Scan for the cell matching the given text and deliver its (X, Y) coordinate at center. 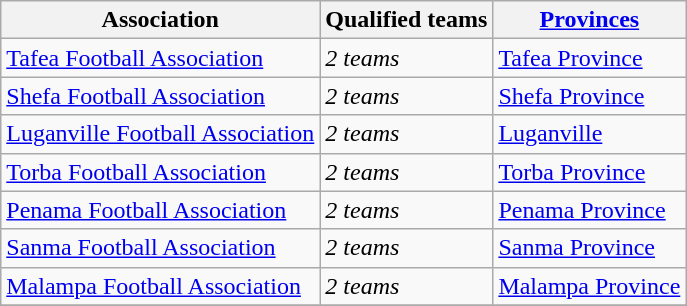
Malampa Football Association (160, 286)
Provinces (590, 20)
Sanma Province (590, 248)
Association (160, 20)
Shefa Football Association (160, 96)
Torba Province (590, 172)
Luganville Football Association (160, 134)
Luganville (590, 134)
Qualified teams (406, 20)
Sanma Football Association (160, 248)
Tafea Province (590, 58)
Malampa Province (590, 286)
Penama Football Association (160, 210)
Tafea Football Association (160, 58)
Torba Football Association (160, 172)
Penama Province (590, 210)
Shefa Province (590, 96)
